Detect which cell encompasses the target text, then output its [x, y] center coordinate. 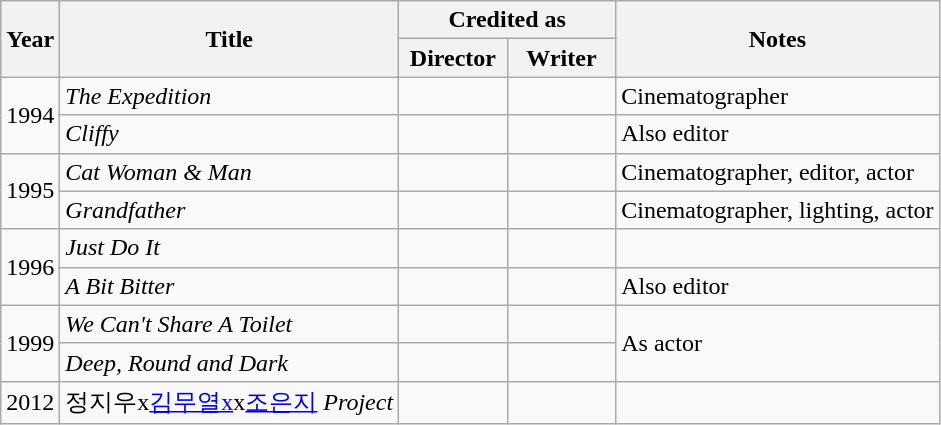
2012 [30, 402]
1999 [30, 343]
Deep, Round and Dark [230, 362]
Credited as [508, 20]
As actor [778, 343]
Cat Woman & Man [230, 172]
Cinematographer, editor, actor [778, 172]
Year [30, 39]
Writer [562, 58]
Director [454, 58]
The Expedition [230, 96]
Cliffy [230, 134]
Just Do It [230, 248]
1994 [30, 115]
We Can't Share A Toilet [230, 324]
1995 [30, 191]
Notes [778, 39]
A Bit Bitter [230, 286]
Grandfather [230, 210]
1996 [30, 267]
정지우x김무열xx조은지 Project [230, 402]
Title [230, 39]
Cinematographer, lighting, actor [778, 210]
Cinematographer [778, 96]
